From the cell containing the given text, extract its center point as (x, y) coordinate. 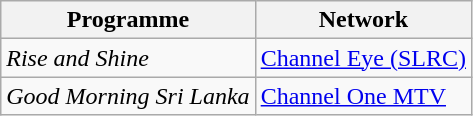
Network (363, 20)
Channel One MTV (363, 96)
Rise and Shine (128, 58)
Good Morning Sri Lanka (128, 96)
Channel Eye (SLRC) (363, 58)
Programme (128, 20)
